Identify which cell holds the provided text, then report its (X, Y) central coordinate. 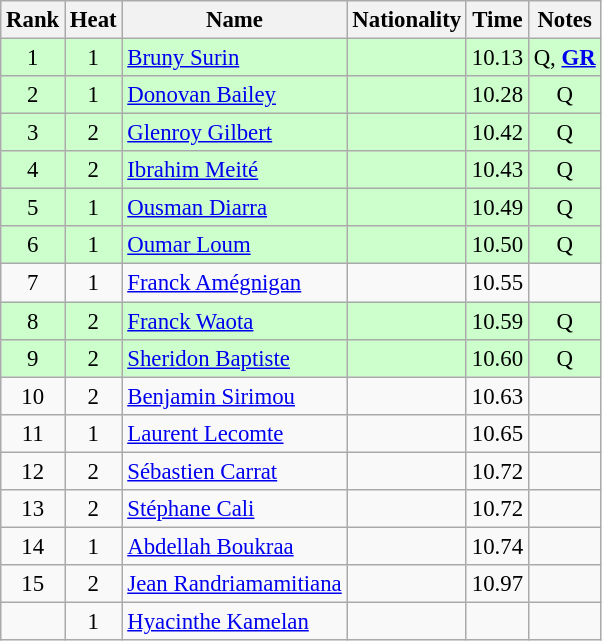
Name (234, 20)
5 (33, 208)
Sébastien Carrat (234, 471)
7 (33, 283)
Ibrahim Meité (234, 170)
Oumar Loum (234, 245)
Ousman Diarra (234, 208)
10.28 (497, 95)
Benjamin Sirimou (234, 396)
10.55 (497, 283)
9 (33, 358)
Sheridon Baptiste (234, 358)
10.59 (497, 321)
Bruny Surin (234, 58)
Franck Waota (234, 321)
10.50 (497, 245)
12 (33, 471)
6 (33, 245)
Rank (33, 20)
Time (497, 20)
13 (33, 509)
10.13 (497, 58)
10 (33, 396)
Q, GR (564, 58)
10.97 (497, 584)
3 (33, 133)
14 (33, 546)
10.42 (497, 133)
10.49 (497, 208)
Laurent Lecomte (234, 433)
Abdellah Boukraa (234, 546)
10.74 (497, 546)
Heat (94, 20)
10.65 (497, 433)
Stéphane Cali (234, 509)
Donovan Bailey (234, 95)
8 (33, 321)
4 (33, 170)
10.63 (497, 396)
10.60 (497, 358)
Glenroy Gilbert (234, 133)
Nationality (406, 20)
Notes (564, 20)
11 (33, 433)
15 (33, 584)
Hyacinthe Kamelan (234, 621)
10.43 (497, 170)
Jean Randriamamitiana (234, 584)
Franck Amégnigan (234, 283)
